Provide the [x, y] coordinate of the cell's center where the given text is located.  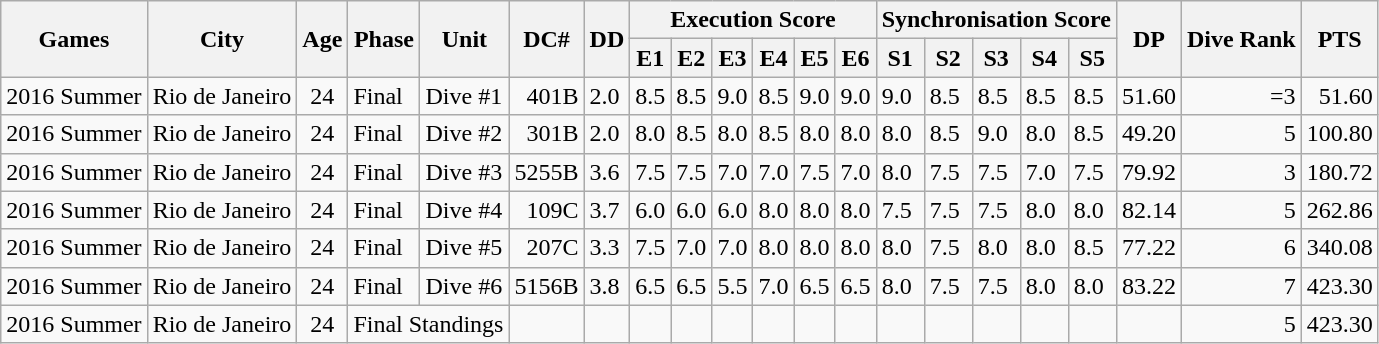
Synchronisation Score [996, 20]
Dive #4 [464, 210]
82.14 [1148, 210]
S4 [1044, 58]
City [222, 39]
Dive #6 [464, 286]
83.22 [1148, 286]
DC# [546, 39]
77.22 [1148, 248]
5.5 [732, 286]
DD [607, 39]
Dive Rank [1241, 39]
Execution Score [753, 20]
Games [74, 39]
79.92 [1148, 172]
340.08 [1340, 248]
Dive #2 [464, 134]
207C [546, 248]
E6 [856, 58]
6 [1241, 248]
E3 [732, 58]
3.6 [607, 172]
Dive #1 [464, 96]
Age [322, 39]
301B [546, 134]
Final Standings [428, 324]
401B [546, 96]
3.8 [607, 286]
100.80 [1340, 134]
E5 [814, 58]
Phase [384, 39]
3 [1241, 172]
=3 [1241, 96]
E1 [650, 58]
DP [1148, 39]
49.20 [1148, 134]
262.86 [1340, 210]
3.7 [607, 210]
Dive #5 [464, 248]
S5 [1092, 58]
3.3 [607, 248]
S3 [996, 58]
7 [1241, 286]
180.72 [1340, 172]
PTS [1340, 39]
5156B [546, 286]
S2 [948, 58]
S1 [900, 58]
E4 [774, 58]
Unit [464, 39]
109C [546, 210]
Dive #3 [464, 172]
E2 [692, 58]
5255B [546, 172]
